Return (x, y) of the center of cell containing provided text 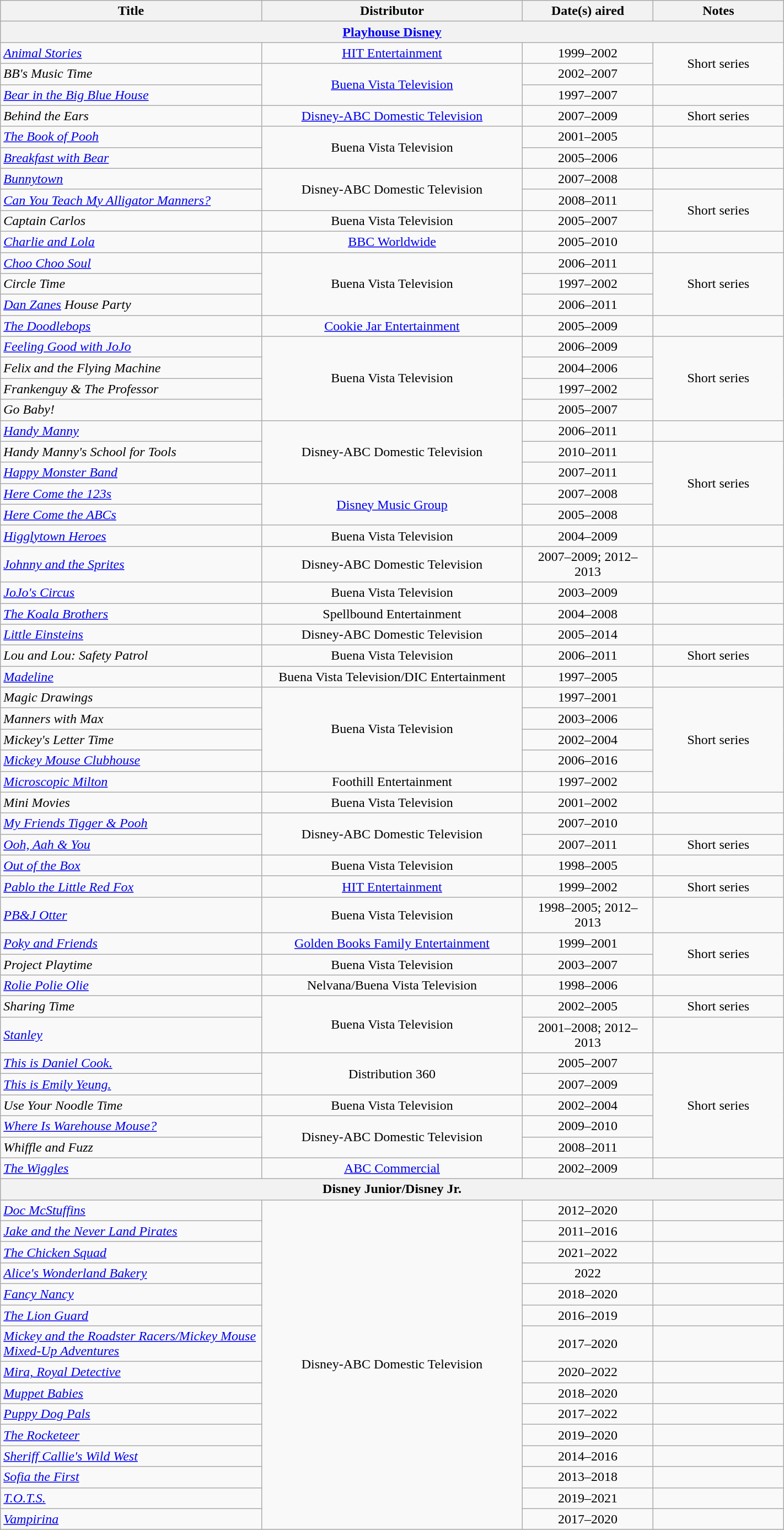
Higglytown Heroes (131, 536)
2020–2022 (588, 1372)
2011–2016 (588, 1231)
Rolie Polie Olie (131, 986)
2001–2002 (588, 803)
T.O.T.S. (131, 1498)
Pablo the Little Red Fox (131, 886)
2002–2005 (588, 1007)
Mira, Royal Detective (131, 1372)
Dan Zanes House Party (131, 305)
Here Come the 123s (131, 494)
Buena Vista Television/DIC Entertainment (391, 677)
1998–2005; 2012–2013 (588, 914)
2017–2022 (588, 1414)
Spellbound Entertainment (391, 614)
Handy Manny (131, 431)
Foothill Entertainment (391, 782)
Stanley (131, 1035)
2014–2016 (588, 1456)
Mickey and the Roadster Racers/Mickey Mouse Mixed-Up Adventures (131, 1344)
Playhouse Disney (392, 32)
1998–2006 (588, 986)
2004–2009 (588, 536)
1998–2005 (588, 865)
Magic Drawings (131, 698)
Behind the Ears (131, 116)
Disney Junior/Disney Jr. (392, 1189)
This is Emily Yeung. (131, 1084)
Mini Movies (131, 803)
2010–2011 (588, 452)
2005–2006 (588, 158)
Lou and Lou: Safety Patrol (131, 656)
Notes (718, 11)
Vampirina (131, 1519)
2003–2009 (588, 592)
Charlie and Lola (131, 242)
Date(s) aired (588, 11)
Mickey Mouse Clubhouse (131, 761)
1997–2001 (588, 698)
Here Come the ABCs (131, 515)
Go Baby! (131, 410)
Project Playtime (131, 965)
The Doodlebops (131, 326)
Nelvana/Buena Vista Television (391, 986)
The Wiggles (131, 1168)
Choo Choo Soul (131, 263)
Where Is Warehouse Mouse? (131, 1126)
The Book of Pooh (131, 137)
2003–2007 (588, 965)
Muppet Babies (131, 1393)
Breakfast with Bear (131, 158)
2006–2009 (588, 347)
2006–2016 (588, 761)
Use Your Noodle Time (131, 1105)
The Lion Guard (131, 1315)
2021–2022 (588, 1252)
2016–2019 (588, 1315)
Title (131, 11)
Manners with Max (131, 719)
2005–2009 (588, 326)
Feeling Good with JoJo (131, 347)
Little Einsteins (131, 635)
Sofia the First (131, 1477)
2007–2010 (588, 823)
2001–2005 (588, 137)
Fancy Nancy (131, 1294)
This is Daniel Cook. (131, 1063)
Handy Manny's School for Tools (131, 452)
2003–2006 (588, 719)
Sheriff Callie's Wild West (131, 1456)
Cookie Jar Entertainment (391, 326)
2001–2008; 2012–2013 (588, 1035)
Ooh, Aah & You (131, 844)
Alice's Wonderland Bakery (131, 1273)
Jake and the Never Land Pirates (131, 1231)
2004–2006 (588, 368)
2013–2018 (588, 1477)
JoJo's Circus (131, 592)
Poky and Friends (131, 943)
2005–2010 (588, 242)
Distributor (391, 11)
2019–2020 (588, 1435)
The Chicken Squad (131, 1252)
Animal Stories (131, 53)
Microscopic Milton (131, 782)
2019–2021 (588, 1498)
Circle Time (131, 284)
Felix and the Flying Machine (131, 368)
Can You Teach My Alligator Manners? (131, 200)
Johnny and the Sprites (131, 564)
Captain Carlos (131, 221)
Out of the Box (131, 865)
My Friends Tigger & Pooh (131, 823)
2005–2008 (588, 515)
Golden Books Family Entertainment (391, 943)
PB&J Otter (131, 914)
BBC Worldwide (391, 242)
2022 (588, 1273)
Doc McStuffins (131, 1210)
Distribution 360 (391, 1074)
Sharing Time (131, 1007)
Bunnytown (131, 179)
2002–2007 (588, 74)
BB's Music Time (131, 74)
The Koala Brothers (131, 614)
The Rocketeer (131, 1435)
2002–2009 (588, 1168)
Disney Music Group (391, 504)
2009–2010 (588, 1126)
Happy Monster Band (131, 473)
2005–2014 (588, 635)
1997–2007 (588, 95)
Madeline (131, 677)
2004–2008 (588, 614)
2007–2009; 2012–2013 (588, 564)
ABC Commercial (391, 1168)
1999–2001 (588, 943)
Mickey's Letter Time (131, 740)
Frankenguy & The Professor (131, 389)
Whiffle and Fuzz (131, 1147)
1997–2005 (588, 677)
Bear in the Big Blue House (131, 95)
2012–2020 (588, 1210)
Puppy Dog Pals (131, 1414)
